For the text-containing cell, return its midpoint in (X, Y) coordinate format. 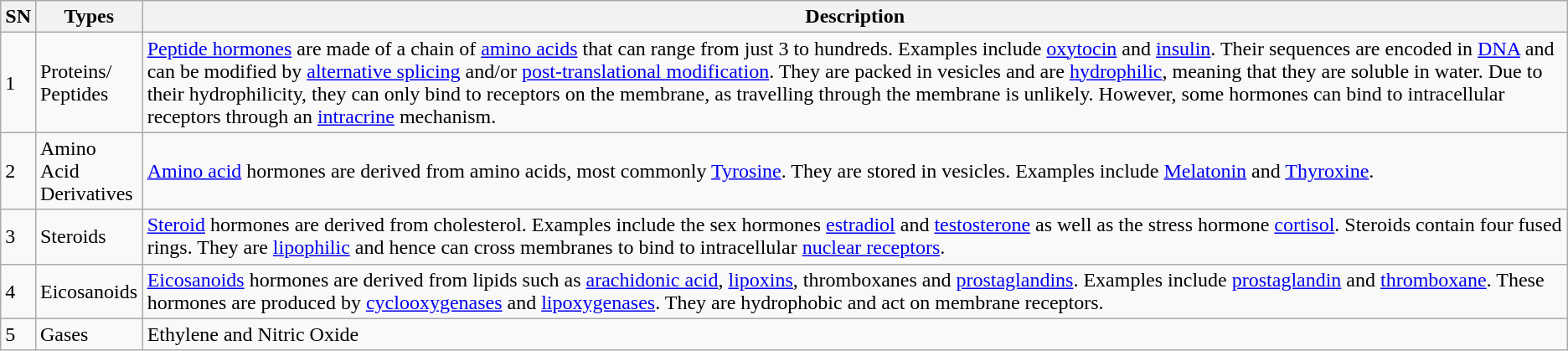
Proteins/Peptides (89, 82)
Steroids (89, 236)
2 (18, 171)
Amino acid hormones are derived from amino acids, most commonly Tyrosine. They are stored in vesicles. Examples include Melatonin and Thyroxine. (854, 171)
SN (18, 17)
1 (18, 82)
Description (854, 17)
4 (18, 292)
3 (18, 236)
Types (89, 17)
Ethylene and Nitric Oxide (854, 334)
Amino AcidDerivatives (89, 171)
Gases (89, 334)
5 (18, 334)
Eicosanoids (89, 292)
